Locate the cell with the specified text and output its [x, y] center coordinate. 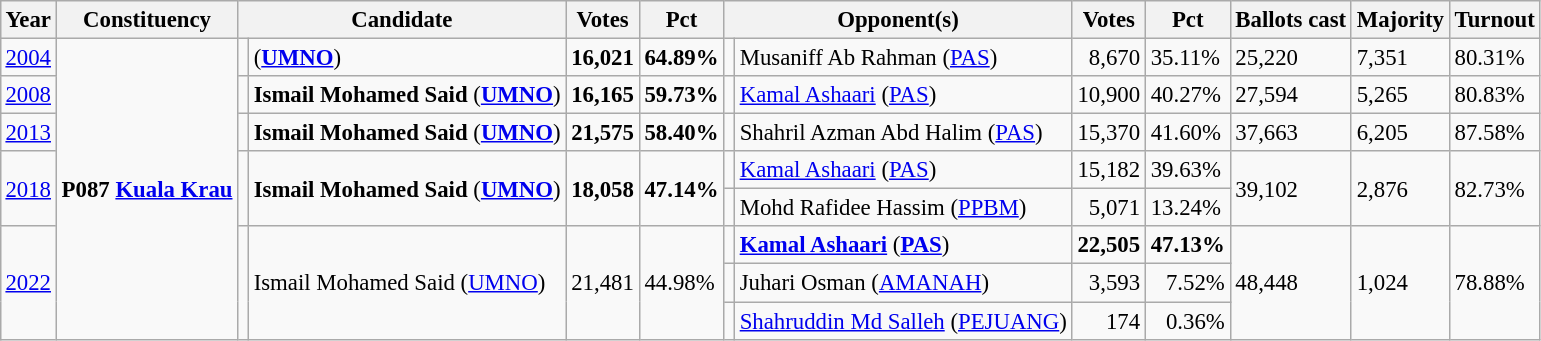
41.60% [1188, 133]
47.13% [1188, 245]
39.63% [1188, 170]
15,370 [1108, 133]
(UMNO) [407, 57]
Constituency [146, 20]
174 [1108, 321]
Year [28, 20]
2018 [28, 188]
64.89% [682, 57]
2008 [28, 95]
21,575 [602, 133]
2,876 [1400, 188]
15,182 [1108, 170]
1,024 [1400, 282]
2004 [28, 57]
80.83% [1494, 95]
Juhari Osman (AMANAH) [903, 283]
27,594 [1290, 95]
18,058 [602, 188]
35.11% [1188, 57]
Turnout [1494, 20]
39,102 [1290, 188]
Shahril Azman Abd Halim (PAS) [903, 133]
87.58% [1494, 133]
0.36% [1188, 321]
Mohd Rafidee Hassim (PPBM) [903, 208]
37,663 [1290, 133]
2022 [28, 282]
5,265 [1400, 95]
6,205 [1400, 133]
44.98% [682, 282]
16,165 [602, 95]
Majority [1400, 20]
21,481 [602, 282]
82.73% [1494, 188]
16,021 [602, 57]
8,670 [1108, 57]
5,071 [1108, 208]
Candidate [402, 20]
58.40% [682, 133]
P087 Kuala Krau [146, 188]
80.31% [1494, 57]
2013 [28, 133]
25,220 [1290, 57]
7.52% [1188, 283]
48,448 [1290, 282]
Ballots cast [1290, 20]
59.73% [682, 95]
47.14% [682, 188]
7,351 [1400, 57]
40.27% [1188, 95]
13.24% [1188, 208]
Shahruddin Md Salleh (PEJUANG) [903, 321]
22,505 [1108, 245]
3,593 [1108, 283]
10,900 [1108, 95]
Opponent(s) [898, 20]
78.88% [1494, 282]
Musaniff Ab Rahman (PAS) [903, 57]
